Find where the given text appears and provide that cell's center as (x, y) coordinate. 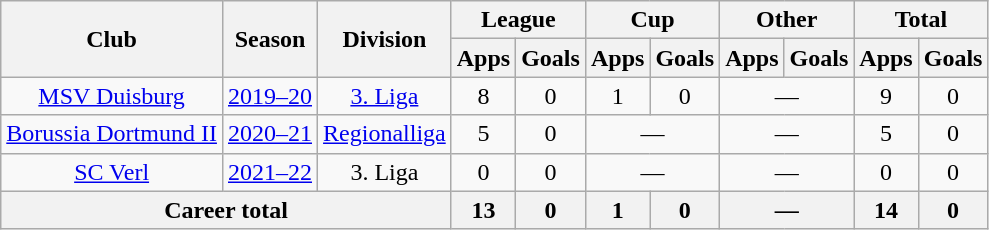
2020–21 (270, 134)
Cup (652, 20)
Club (112, 39)
Other (787, 20)
Season (270, 39)
SC Verl (112, 172)
League (518, 20)
Regionalliga (385, 134)
Division (385, 39)
9 (886, 96)
Total (921, 20)
Career total (226, 210)
8 (483, 96)
Borussia Dortmund II (112, 134)
14 (886, 210)
13 (483, 210)
MSV Duisburg (112, 96)
2019–20 (270, 96)
2021–22 (270, 172)
